Scan for the cell matching the given text and deliver its (X, Y) coordinate at center. 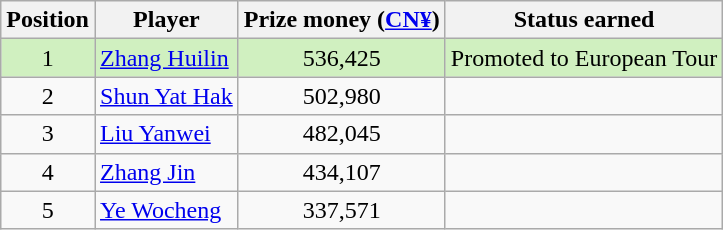
Liu Yanwei (166, 134)
Zhang Huilin (166, 58)
Shun Yat Hak (166, 96)
5 (48, 210)
4 (48, 172)
Player (166, 20)
434,107 (342, 172)
482,045 (342, 134)
Status earned (584, 20)
Ye Wocheng (166, 210)
Zhang Jin (166, 172)
3 (48, 134)
2 (48, 96)
Position (48, 20)
502,980 (342, 96)
1 (48, 58)
Prize money (CN¥) (342, 20)
536,425 (342, 58)
337,571 (342, 210)
Promoted to European Tour (584, 58)
